Return the (x, y) coordinate for the center point of the cell that contains the specified text.  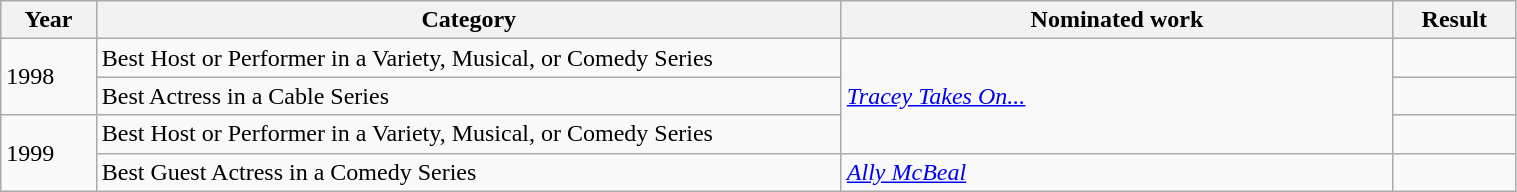
Year (48, 20)
Result (1455, 20)
Ally McBeal (1116, 172)
1999 (48, 153)
Best Guest Actress in a Comedy Series (468, 172)
Nominated work (1116, 20)
Category (468, 20)
1998 (48, 77)
Best Actress in a Cable Series (468, 96)
Tracey Takes On... (1116, 96)
